Output the [X, Y] coordinate of the center of the cell containing the given text.  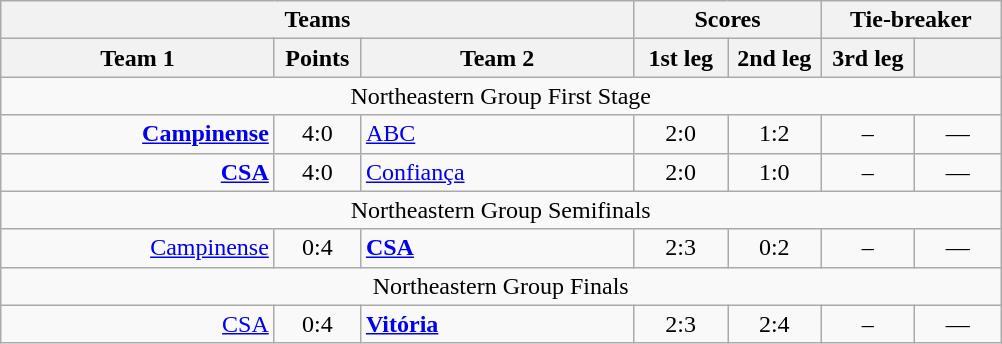
1:0 [775, 172]
Teams [318, 20]
Vitória [497, 324]
Northeastern Group Finals [501, 286]
3rd leg [868, 58]
Tie-breaker [911, 20]
ABC [497, 134]
2:4 [775, 324]
1:2 [775, 134]
0:2 [775, 248]
Northeastern Group Semifinals [501, 210]
2nd leg [775, 58]
1st leg [681, 58]
Team 2 [497, 58]
Scores [728, 20]
Northeastern Group First Stage [501, 96]
Team 1 [138, 58]
Confiança [497, 172]
Points [317, 58]
